Return [X, Y] of the center of cell containing provided text 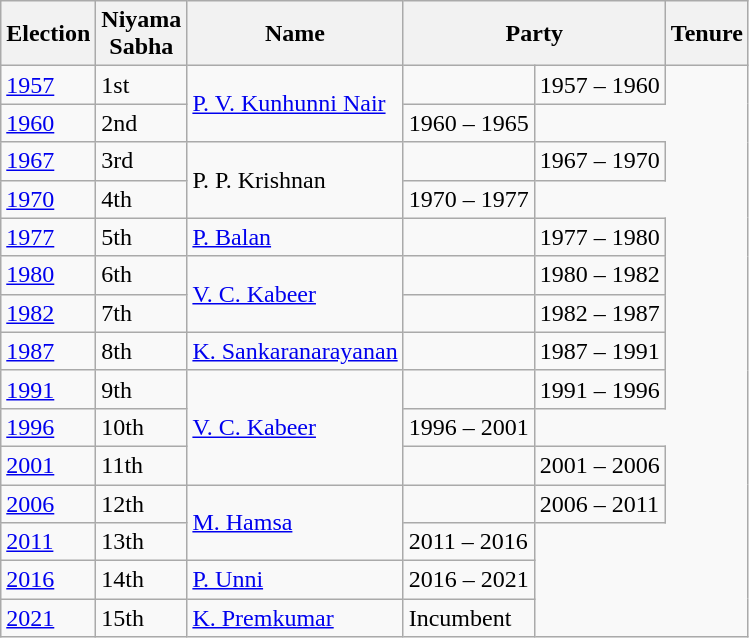
1980 [48, 275]
2011 – 2016 [468, 542]
1967 – 1970 [600, 161]
1957 – 1960 [600, 85]
Name [295, 34]
6th [142, 275]
1977 – 1980 [600, 237]
11th [142, 465]
7th [142, 313]
K. Premkumar [295, 618]
5th [142, 237]
1982 – 1987 [600, 313]
15th [142, 618]
2021 [48, 618]
1967 [48, 161]
Party [534, 34]
8th [142, 351]
1991 – 1996 [600, 389]
2nd [142, 123]
1996 – 2001 [468, 427]
1970 – 1977 [468, 199]
4th [142, 199]
Tenure [706, 34]
P. V. Kunhunni Nair [295, 104]
2001 [48, 465]
2006 – 2011 [600, 503]
1987 [48, 351]
1977 [48, 237]
Incumbent [468, 618]
1987 – 1991 [600, 351]
1991 [48, 389]
1957 [48, 85]
K. Sankaranarayanan [295, 351]
Election [48, 34]
1982 [48, 313]
P. Unni [295, 580]
1970 [48, 199]
13th [142, 542]
1980 – 1982 [600, 275]
1st [142, 85]
2016 [48, 580]
1960 – 1965 [468, 123]
1960 [48, 123]
14th [142, 580]
2011 [48, 542]
12th [142, 503]
P. Balan [295, 237]
2016 – 2021 [468, 580]
2006 [48, 503]
M. Hamsa [295, 522]
P. P. Krishnan [295, 180]
9th [142, 389]
NiyamaSabha [142, 34]
2001 – 2006 [600, 465]
1996 [48, 427]
3rd [142, 161]
10th [142, 427]
